Return the (X, Y) coordinate for the center point of the cell that contains the specified text.  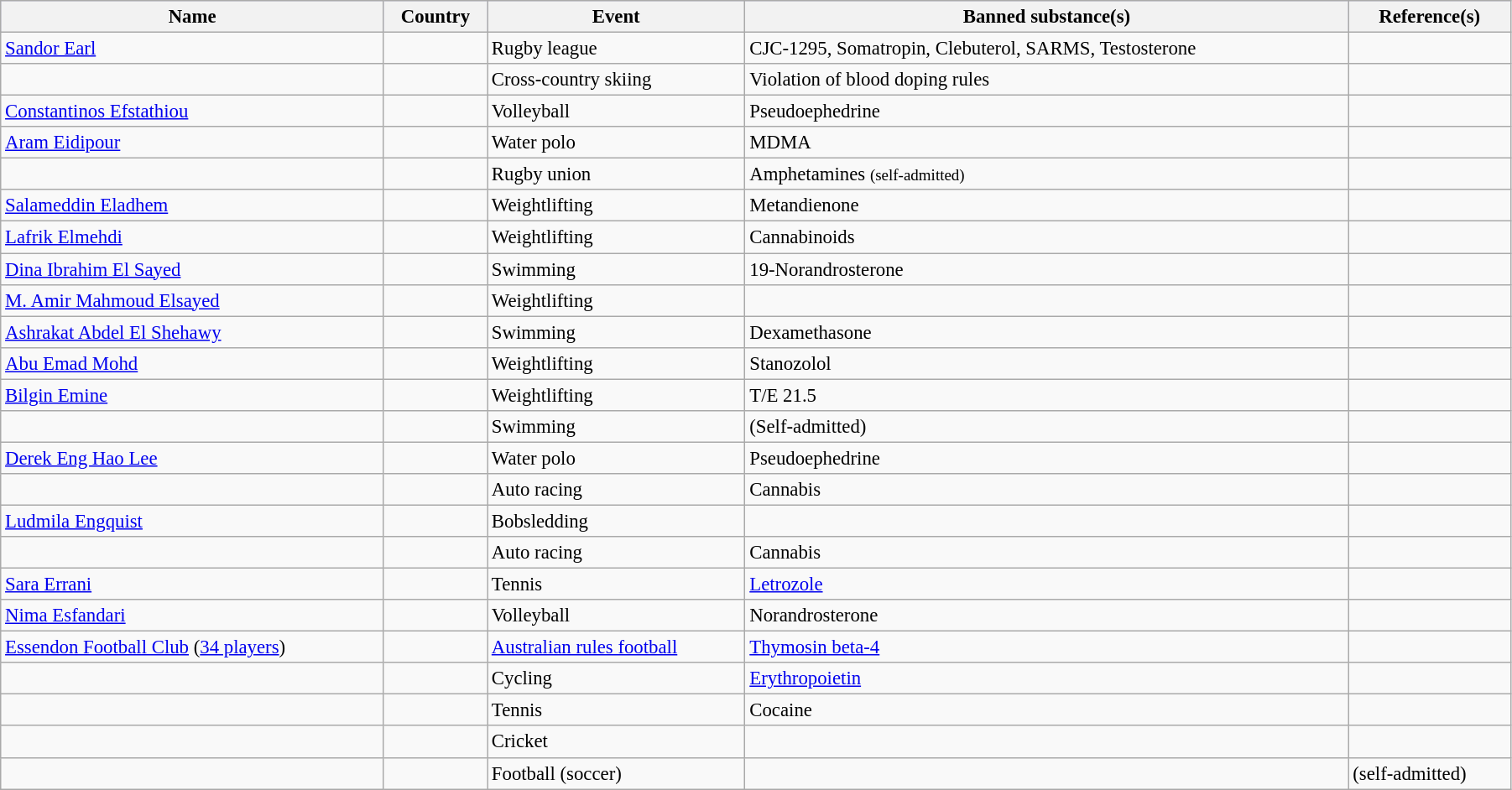
Lafrik Elmehdi (193, 237)
Violation of blood doping rules (1047, 80)
T/E 21.5 (1047, 395)
Sandor Earl (193, 49)
Norandrosterone (1047, 616)
Thymosin beta-4 (1047, 647)
Football (soccer) (616, 773)
Dina Ibrahim El Sayed (193, 269)
Country (435, 17)
Banned substance(s) (1047, 17)
MDMA (1047, 143)
Cycling (616, 678)
Rugby league (616, 49)
(self-admitted) (1430, 773)
Erythropoietin (1047, 678)
(Self-admitted) (1047, 427)
Nima Esfandari (193, 616)
Bilgin Emine (193, 395)
Bobsledding (616, 521)
Event (616, 17)
Constantinos Efstathiou (193, 112)
Essendon Football Club (34 players) (193, 647)
Stanozolol (1047, 363)
M. Amir Mahmoud Elsayed (193, 300)
Reference(s) (1430, 17)
19-Norandrosterone (1047, 269)
Salameddin Eladhem (193, 205)
Dexamethasone (1047, 332)
Cocaine (1047, 710)
Ludmila Engquist (193, 521)
Metandienone (1047, 205)
Aram Eidipour (193, 143)
Cannabinoids (1047, 237)
Australian rules football (616, 647)
Abu Emad Mohd (193, 363)
Cricket (616, 742)
Ashrakat Abdel El Shehawy (193, 332)
CJC-1295, Somatropin, Clebuterol, SARMS, Testosterone (1047, 49)
Amphetamines (self-admitted) (1047, 174)
Derek Eng Hao Lee (193, 458)
Sara Errani (193, 585)
Name (193, 17)
Rugby union (616, 174)
Cross-country skiing (616, 80)
Letrozole (1047, 585)
